Determine the [X, Y] coordinate at the center of the cell enclosing the given text.  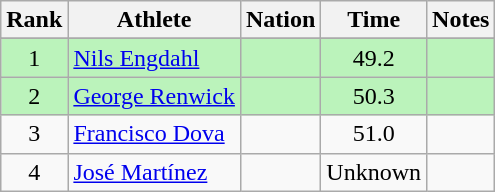
Unknown [374, 172]
49.2 [374, 58]
4 [34, 172]
Time [374, 20]
3 [34, 134]
Nation [280, 20]
50.3 [374, 96]
51.0 [374, 134]
2 [34, 96]
Athlete [154, 20]
Rank [34, 20]
Nils Engdahl [154, 58]
Notes [461, 20]
Francisco Dova [154, 134]
1 [34, 58]
José Martínez [154, 172]
George Renwick [154, 96]
